Find where the given text appears and provide that cell's center as [x, y] coordinate. 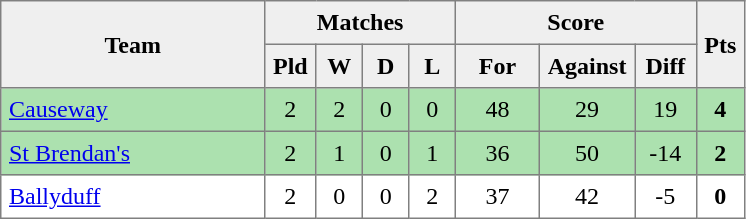
Ballyduff [133, 197]
For [497, 66]
36 [497, 153]
37 [497, 197]
50 [586, 153]
D [385, 66]
Diff [666, 66]
19 [666, 110]
42 [586, 197]
Pld [290, 66]
Team [133, 44]
L [432, 66]
48 [497, 110]
Against [586, 66]
-5 [666, 197]
Score [576, 23]
St Brendan's [133, 153]
-14 [666, 153]
Causeway [133, 110]
Matches [360, 23]
4 [720, 110]
29 [586, 110]
Pts [720, 44]
W [339, 66]
